Return [X, Y] of the center of cell containing provided text 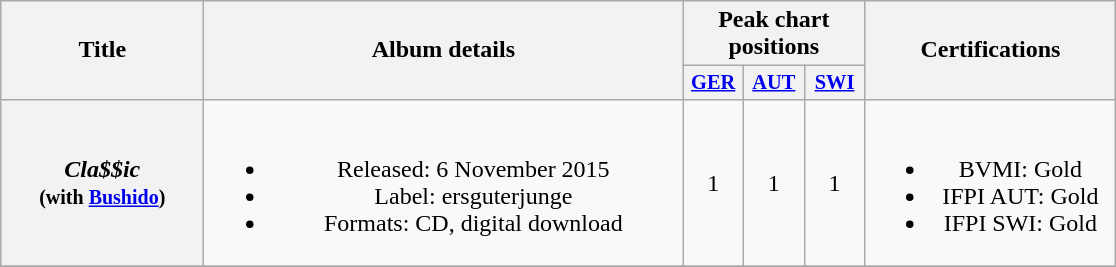
Certifications [990, 50]
Cla$$ic(with Bushido) [102, 182]
SWI [834, 83]
Title [102, 50]
Peak chart positions [774, 34]
GER [714, 83]
AUT [774, 83]
BVMI: GoldIFPI AUT: GoldIFPI SWI: Gold [990, 182]
Album details [444, 50]
Released: 6 November 2015Label: ersguterjungeFormats: CD, digital download [444, 182]
